Provide the [X, Y] coordinate of the cell's center where the given text is located.  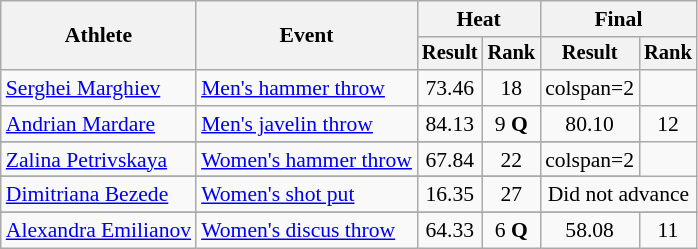
80.10 [590, 124]
Serghei Marghiev [98, 88]
Women's hammer throw [306, 160]
67.84 [450, 160]
Women's shot put [306, 195]
11 [668, 231]
Event [306, 36]
27 [512, 195]
Zalina Petrivskaya [98, 160]
Women's discus throw [306, 231]
Men's hammer throw [306, 88]
Final [618, 19]
Andrian Mardare [98, 124]
Heat [478, 19]
18 [512, 88]
Athlete [98, 36]
84.13 [450, 124]
58.08 [590, 231]
6 Q [512, 231]
Did not advance [618, 195]
73.46 [450, 88]
12 [668, 124]
Alexandra Emilianov [98, 231]
64.33 [450, 231]
9 Q [512, 124]
16.35 [450, 195]
Men's javelin throw [306, 124]
22 [512, 160]
Dimitriana Bezede [98, 195]
